Return (x, y) of the center of cell containing provided text 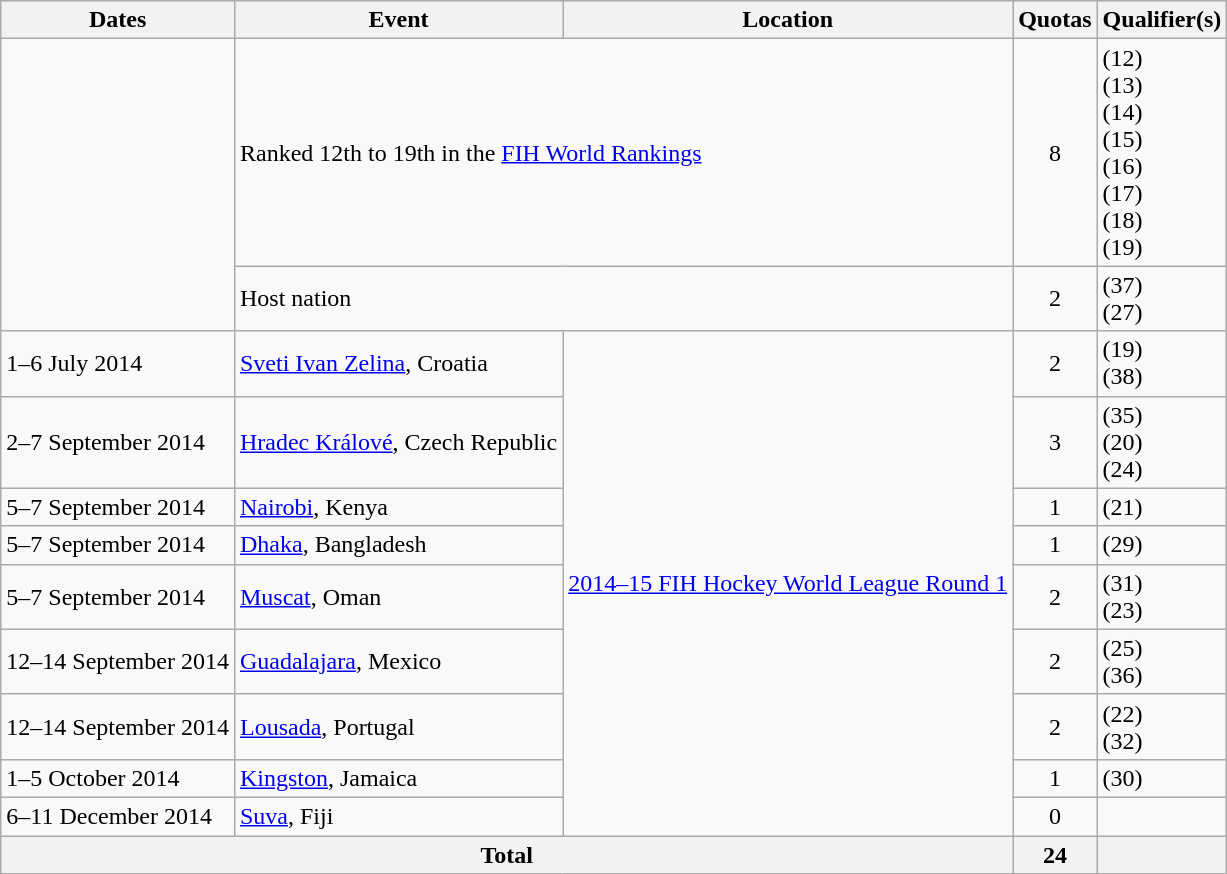
(37) (27) (1162, 298)
Dhaka, Bangladesh (398, 545)
(25) (36) (1162, 662)
Nairobi, Kenya (398, 507)
1–6 July 2014 (118, 364)
0 (1055, 816)
(30) (1162, 778)
Quotas (1055, 20)
3 (1055, 442)
2–7 September 2014 (118, 442)
(22) (32) (1162, 726)
(21) (1162, 507)
Guadalajara, Mexico (398, 662)
24 (1055, 855)
(35) (20) (24) (1162, 442)
Sveti Ivan Zelina, Croatia (398, 364)
Location (788, 20)
Ranked 12th to 19th in the FIH World Rankings (623, 152)
1–5 October 2014 (118, 778)
(12) (13) (14) (15) (16) (17) (18) (19) (1162, 152)
Total (507, 855)
(19) (38) (1162, 364)
Hradec Králové, Czech Republic (398, 442)
Muscat, Oman (398, 596)
8 (1055, 152)
Event (398, 20)
6–11 December 2014 (118, 816)
Suva, Fiji (398, 816)
Host nation (623, 298)
Lousada, Portugal (398, 726)
(29) (1162, 545)
Kingston, Jamaica (398, 778)
2014–15 FIH Hockey World League Round 1 (788, 584)
Dates (118, 20)
(31) (23) (1162, 596)
Qualifier(s) (1162, 20)
